Return the (x, y) coordinate for the center point of the cell that contains the specified text.  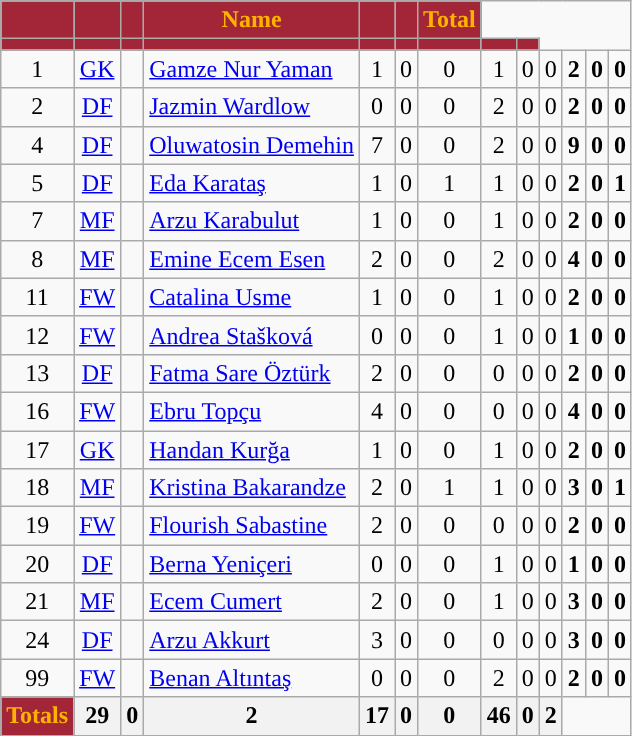
46 (498, 716)
Ebru Topçu (252, 411)
5 (38, 183)
99 (38, 678)
Arzu Karabulut (252, 221)
Handan Kurğa (252, 449)
29 (98, 716)
Arzu Akkurt (252, 640)
9 (574, 145)
Andrea Stašková (252, 335)
20 (38, 564)
Fatma Sare Öztürk (252, 373)
Flourish Sabastine (252, 526)
16 (38, 411)
Oluwatosin Demehin (252, 145)
12 (38, 335)
Gamze Nur Yaman (252, 69)
Eda Karataş (252, 183)
Catalina Usme (252, 297)
Name (252, 20)
Berna Yeniçeri (252, 564)
18 (38, 488)
21 (38, 602)
19 (38, 526)
Jazmin Wardlow (252, 107)
11 (38, 297)
Kristina Bakarandze (252, 488)
Totals (38, 716)
Benan Altıntaş (252, 678)
Total (450, 20)
Ecem Cumert (252, 602)
13 (38, 373)
24 (38, 640)
8 (38, 259)
Emine Ecem Esen (252, 259)
